From the cell containing the given text, extract its center point as [x, y] coordinate. 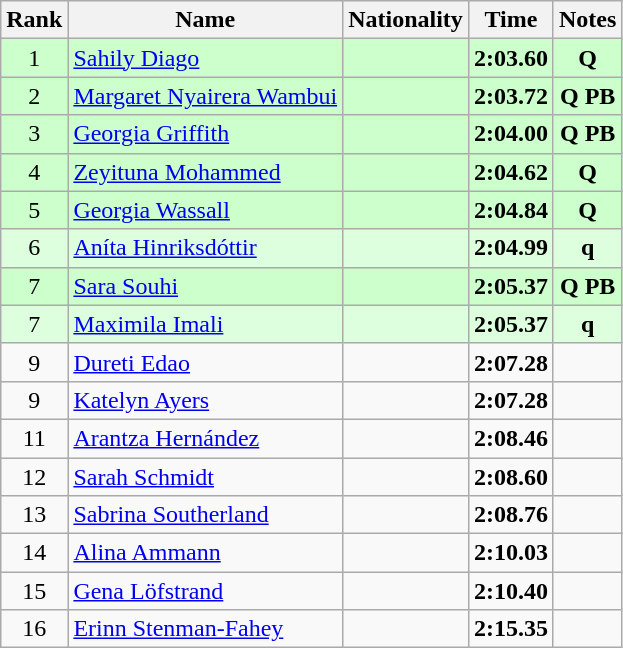
Sahily Diago [206, 58]
3 [34, 134]
Maximila Imali [206, 324]
15 [34, 591]
Arantza Hernández [206, 438]
2:15.35 [510, 629]
4 [34, 172]
2:03.60 [510, 58]
Nationality [406, 20]
2:04.00 [510, 134]
2:08.60 [510, 477]
Georgia Griffith [206, 134]
2:03.72 [510, 96]
1 [34, 58]
Georgia Wassall [206, 210]
Time [510, 20]
2:04.99 [510, 248]
Notes [587, 20]
2 [34, 96]
12 [34, 477]
14 [34, 553]
Sabrina Southerland [206, 515]
13 [34, 515]
2:04.84 [510, 210]
Margaret Nyairera Wambui [206, 96]
11 [34, 438]
Zeyituna Mohammed [206, 172]
Katelyn Ayers [206, 400]
Gena Löfstrand [206, 591]
Sara Souhi [206, 286]
Alina Ammann [206, 553]
Dureti Edao [206, 362]
Erinn Stenman-Fahey [206, 629]
5 [34, 210]
2:10.03 [510, 553]
16 [34, 629]
Aníta Hinriksdóttir [206, 248]
2:04.62 [510, 172]
Rank [34, 20]
Name [206, 20]
2:10.40 [510, 591]
2:08.76 [510, 515]
6 [34, 248]
Sarah Schmidt [206, 477]
2:08.46 [510, 438]
